Detect which cell encompasses the target text, then output its [x, y] center coordinate. 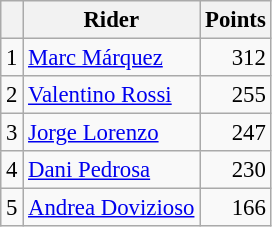
312 [236, 58]
1 [12, 58]
Valentino Rossi [112, 95]
Rider [112, 20]
Points [236, 20]
Marc Márquez [112, 58]
255 [236, 95]
Jorge Lorenzo [112, 133]
Dani Pedrosa [112, 170]
3 [12, 133]
4 [12, 170]
2 [12, 95]
Andrea Dovizioso [112, 208]
166 [236, 208]
230 [236, 170]
247 [236, 133]
5 [12, 208]
